Detect which cell encompasses the target text, then output its [X, Y] center coordinate. 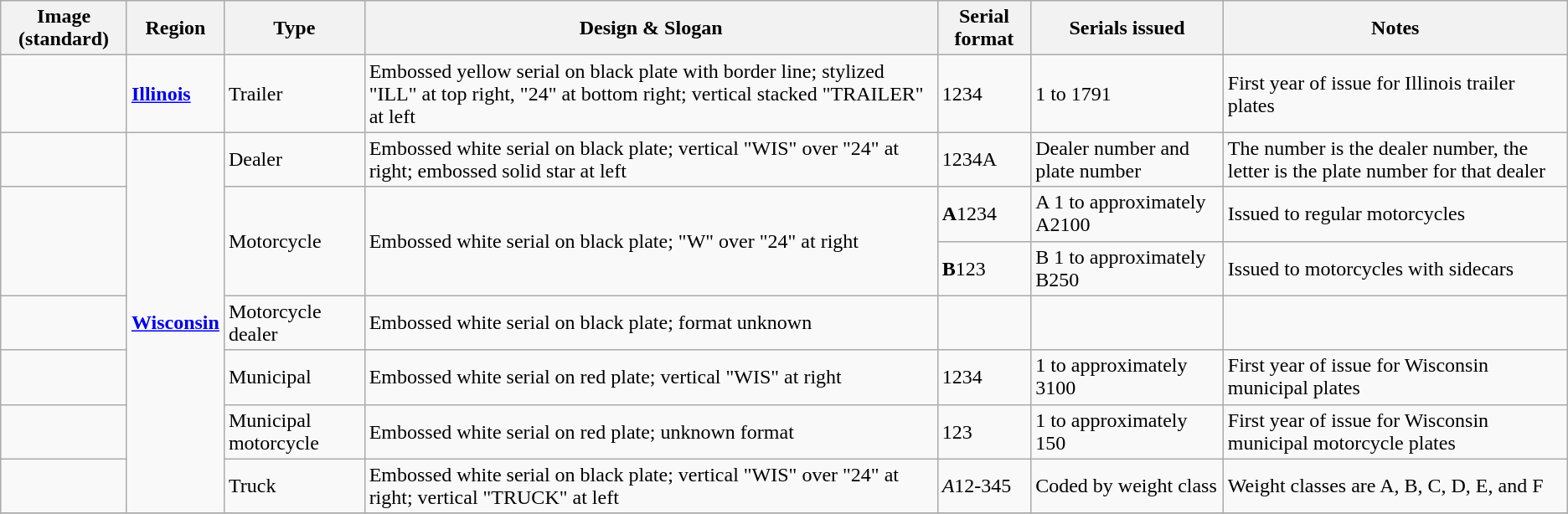
Wisconsin [175, 323]
Notes [1395, 28]
Dealer number and plate number [1127, 159]
Motorcycle [294, 241]
Design & Slogan [651, 28]
Serial format [983, 28]
1234A [983, 159]
Issued to motorcycles with sidecars [1395, 268]
Region [175, 28]
First year of issue for Wisconsin municipal plates [1395, 377]
Image (standard) [64, 28]
Municipal [294, 377]
Type [294, 28]
First year of issue for Illinois trailer plates [1395, 94]
The number is the dealer number, the letter is the plate number for that dealer [1395, 159]
Truck [294, 486]
1 to 1791 [1127, 94]
Embossed white serial on black plate; vertical "WIS" over "24" at right; embossed solid star at left [651, 159]
Embossed white serial on black plate; "W" over "24" at right [651, 241]
B 1 to approximately B250 [1127, 268]
Trailer [294, 94]
Embossed white serial on red plate; unknown format [651, 432]
Serials issued [1127, 28]
1 to approximately 3100 [1127, 377]
Embossed yellow serial on black plate with border line; stylized "ILL" at top right, "24" at bottom right; vertical stacked "TRAILER" at left [651, 94]
First year of issue for Wisconsin municipal motorcycle plates [1395, 432]
Embossed white serial on black plate; vertical "WIS" over "24" at right; vertical "TRUCK" at left [651, 486]
Dealer [294, 159]
Embossed white serial on black plate; format unknown [651, 323]
B123 [983, 268]
Issued to regular motorcycles [1395, 214]
Motorcycle dealer [294, 323]
Embossed white serial on red plate; vertical "WIS" at right [651, 377]
Coded by weight class [1127, 486]
A1234 [983, 214]
1 to approximately 150 [1127, 432]
Municipal motorcycle [294, 432]
A 1 to approximately A2100 [1127, 214]
Weight classes are A, B, C, D, E, and F [1395, 486]
Illinois [175, 94]
A12-345 [983, 486]
123 [983, 432]
